Capture the cell that displays the provided text and extract its (X, Y) central coordinate. 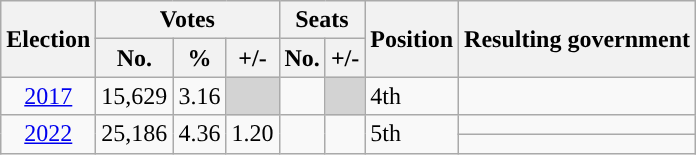
4th (412, 96)
Seats (322, 20)
1.20 (252, 134)
Votes (188, 20)
Position (412, 39)
2022 (48, 134)
15,629 (134, 96)
5th (412, 134)
% (200, 58)
Resulting government (578, 39)
3.16 (200, 96)
4.36 (200, 134)
2017 (48, 96)
Election (48, 39)
25,186 (134, 134)
